Identify which cell holds the provided text, then report its [x, y] central coordinate. 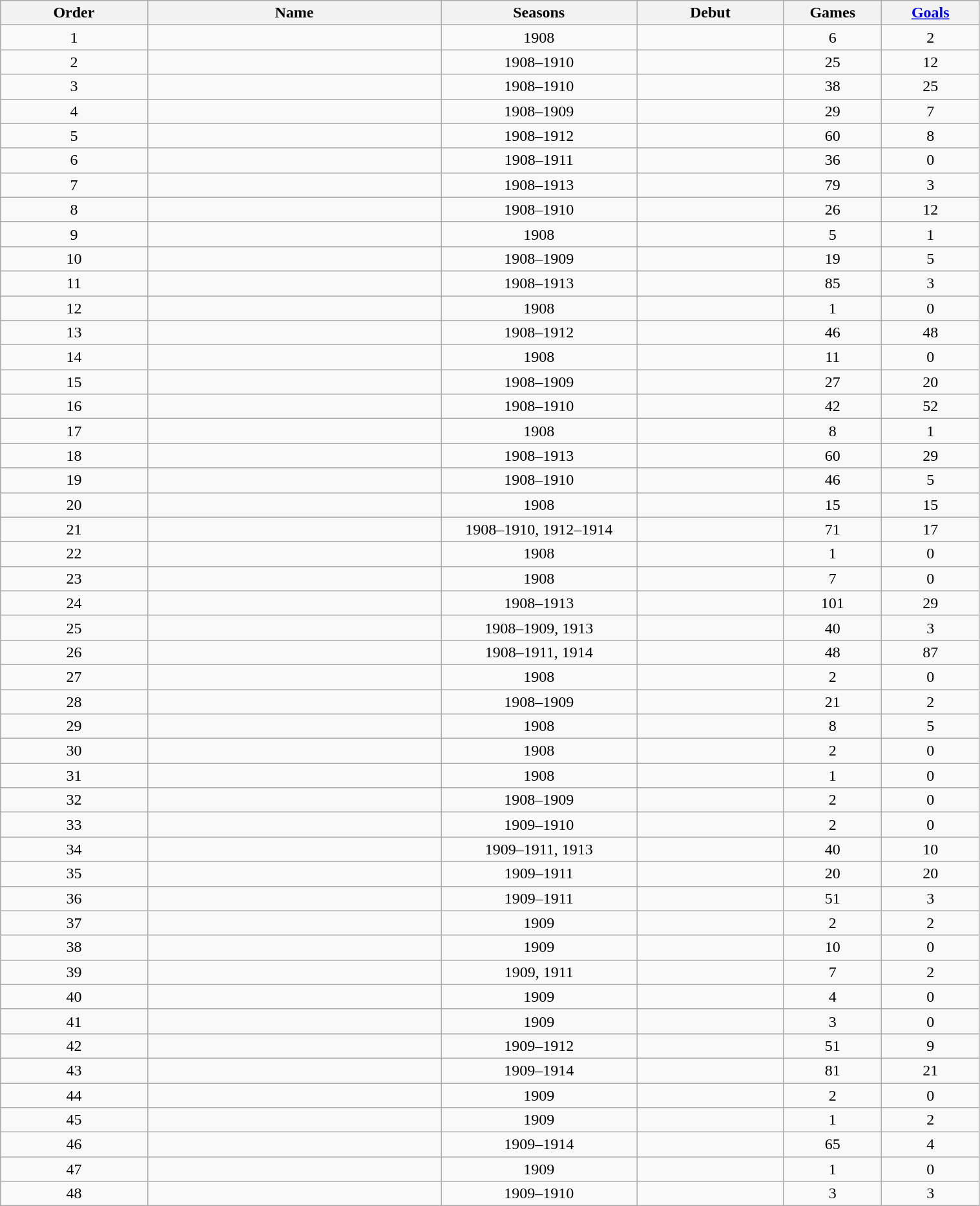
52 [931, 407]
81 [833, 1070]
1909, 1911 [539, 972]
87 [931, 652]
Games [833, 13]
35 [74, 874]
Order [74, 13]
1908–1911 [539, 160]
1908–1910, 1912–1914 [539, 529]
Goals [931, 13]
1909–1912 [539, 1046]
16 [74, 407]
44 [74, 1095]
1909–1911, 1913 [539, 849]
24 [74, 603]
65 [833, 1145]
32 [74, 800]
101 [833, 603]
39 [74, 972]
47 [74, 1169]
Debut [711, 13]
43 [74, 1070]
30 [74, 751]
71 [833, 529]
18 [74, 456]
79 [833, 185]
85 [833, 283]
33 [74, 825]
22 [74, 554]
23 [74, 578]
14 [74, 357]
28 [74, 701]
13 [74, 333]
41 [74, 1021]
Name [295, 13]
1908–1909, 1913 [539, 628]
37 [74, 923]
Seasons [539, 13]
1908–1911, 1914 [539, 652]
34 [74, 849]
31 [74, 776]
45 [74, 1120]
